Search for the cell housing the specified text and yield its [X, Y] center coordinate. 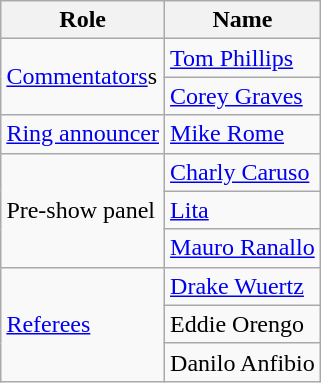
Ring announcer [83, 134]
Lita [243, 210]
Commentatorss [83, 77]
Mike Rome [243, 134]
Tom Phillips [243, 58]
Role [83, 20]
Name [243, 20]
Corey Graves [243, 96]
Drake Wuertz [243, 286]
Mauro Ranallo [243, 248]
Referees [83, 324]
Pre-show panel [83, 210]
Eddie Orengo [243, 324]
Charly Caruso [243, 172]
Danilo Anfibio [243, 362]
